Output the [X, Y] coordinate of the center of the cell containing the given text.  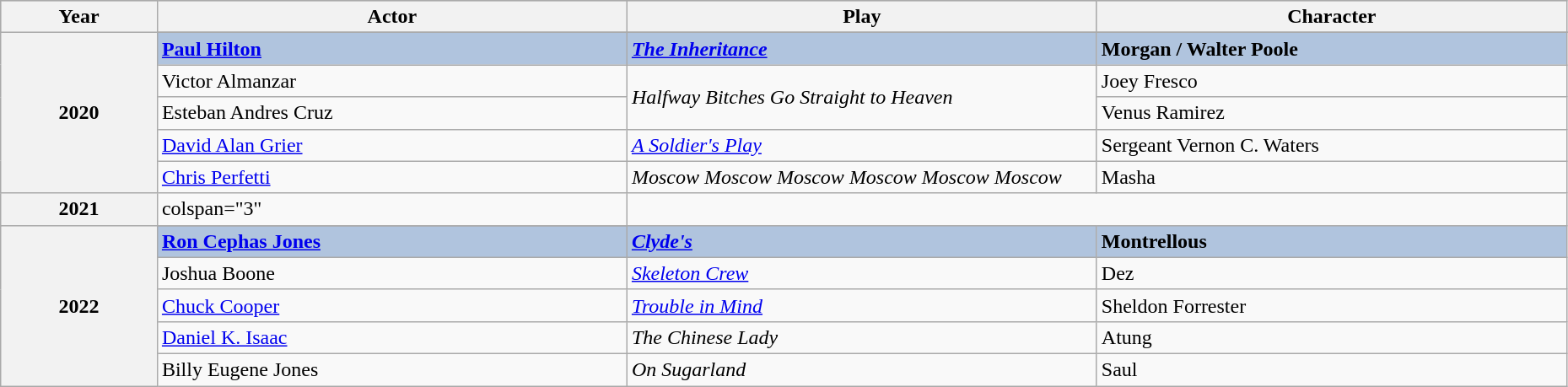
Esteban Andres Cruz [391, 113]
Dez [1331, 273]
The Chinese Lady [862, 337]
Billy Eugene Jones [391, 369]
David Alan Grier [391, 145]
2022 [79, 305]
On Sugarland [862, 369]
Chris Perfetti [391, 177]
A Soldier's Play [862, 145]
Montrellous [1331, 241]
Ron Cephas Jones [391, 241]
Saul [1331, 369]
Year [79, 17]
Chuck Cooper [391, 305]
Halfway Bitches Go Straight to Heaven [862, 97]
The Inheritance [862, 49]
2021 [79, 209]
Sheldon Forrester [1331, 305]
Venus Ramirez [1331, 113]
Sergeant Vernon C. Waters [1331, 145]
Daniel K. Isaac [391, 337]
Moscow Moscow Moscow Moscow Moscow Moscow [862, 177]
Trouble in Mind [862, 305]
Joey Fresco [1331, 81]
Atung [1331, 337]
2020 [79, 113]
colspan="3" [391, 209]
Victor Almanzar [391, 81]
Actor [391, 17]
Paul Hilton [391, 49]
Skeleton Crew [862, 273]
Clyde's [862, 241]
Joshua Boone [391, 273]
Morgan / Walter Poole [1331, 49]
Masha [1331, 177]
Play [862, 17]
Character [1331, 17]
